Output the (X, Y) coordinate of the center of the cell containing the given text.  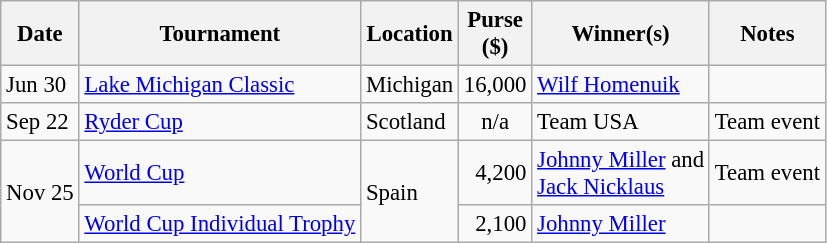
Michigan (410, 85)
World Cup Individual Trophy (220, 224)
Tournament (220, 34)
Spain (410, 192)
Scotland (410, 122)
Date (40, 34)
Lake Michigan Classic (220, 85)
Winner(s) (621, 34)
Johnny Miller (621, 224)
16,000 (496, 85)
Notes (767, 34)
Purse($) (496, 34)
Wilf Homenuik (621, 85)
World Cup (220, 174)
Nov 25 (40, 192)
Location (410, 34)
2,100 (496, 224)
Jun 30 (40, 85)
Team USA (621, 122)
Johnny Miller and Jack Nicklaus (621, 174)
Sep 22 (40, 122)
4,200 (496, 174)
n/a (496, 122)
Ryder Cup (220, 122)
